For the text-containing cell, return its midpoint in (x, y) coordinate format. 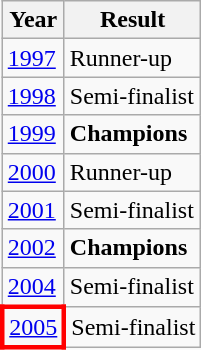
2004 (33, 287)
2002 (33, 248)
1998 (33, 96)
2005 (33, 328)
1997 (33, 58)
Result (132, 20)
2000 (33, 172)
2001 (33, 210)
Year (33, 20)
1999 (33, 134)
